Pinpoint the cell where the given text exists, returning its [X, Y] midpoint coordinate. 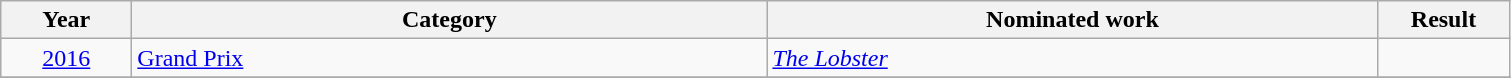
Result [1444, 20]
Year [66, 20]
Grand Prix [450, 58]
The Lobster [1072, 58]
2016 [66, 58]
Nominated work [1072, 20]
Category [450, 20]
